Scan for the cell matching the given text and deliver its [x, y] coordinate at center. 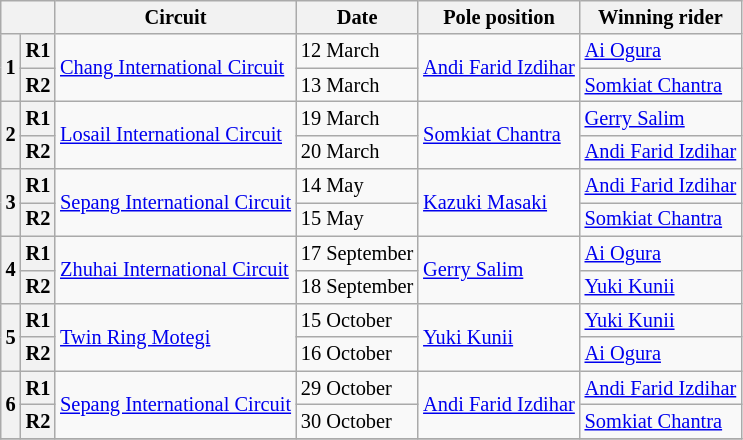
13 March [357, 85]
15 October [357, 320]
1 [11, 68]
18 September [357, 287]
Chang International Circuit [176, 68]
17 September [357, 253]
Winning rider [660, 17]
Circuit [176, 17]
29 October [357, 388]
Pole position [498, 17]
19 March [357, 118]
2 [11, 134]
16 October [357, 354]
Zhuhai International Circuit [176, 270]
4 [11, 270]
Kazuki Masaki [498, 202]
Date [357, 17]
Losail International Circuit [176, 134]
20 March [357, 152]
5 [11, 336]
15 May [357, 219]
30 October [357, 421]
14 May [357, 186]
12 March [357, 51]
Twin Ring Motegi [176, 336]
6 [11, 404]
3 [11, 202]
